Capture the cell that displays the provided text and extract its (X, Y) central coordinate. 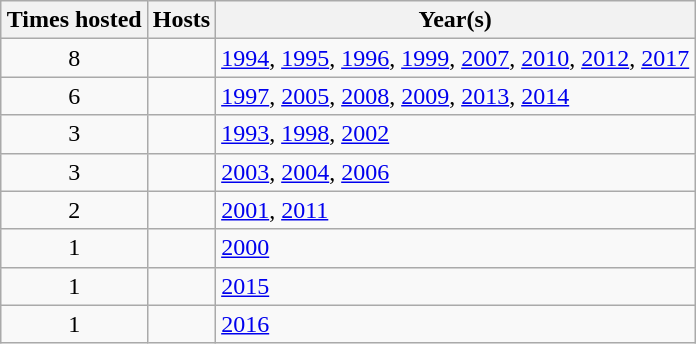
Year(s) (456, 20)
2 (74, 210)
1993, 1998, 2002 (456, 134)
1997, 2005, 2008, 2009, 2013, 2014 (456, 96)
2001, 2011 (456, 210)
Times hosted (74, 20)
2015 (456, 286)
2016 (456, 324)
1994, 1995, 1996, 1999, 2007, 2010, 2012, 2017 (456, 58)
8 (74, 58)
Hosts (181, 20)
2003, 2004, 2006 (456, 172)
2000 (456, 248)
6 (74, 96)
